Determine the (x, y) coordinate at the center of the cell enclosing the given text.  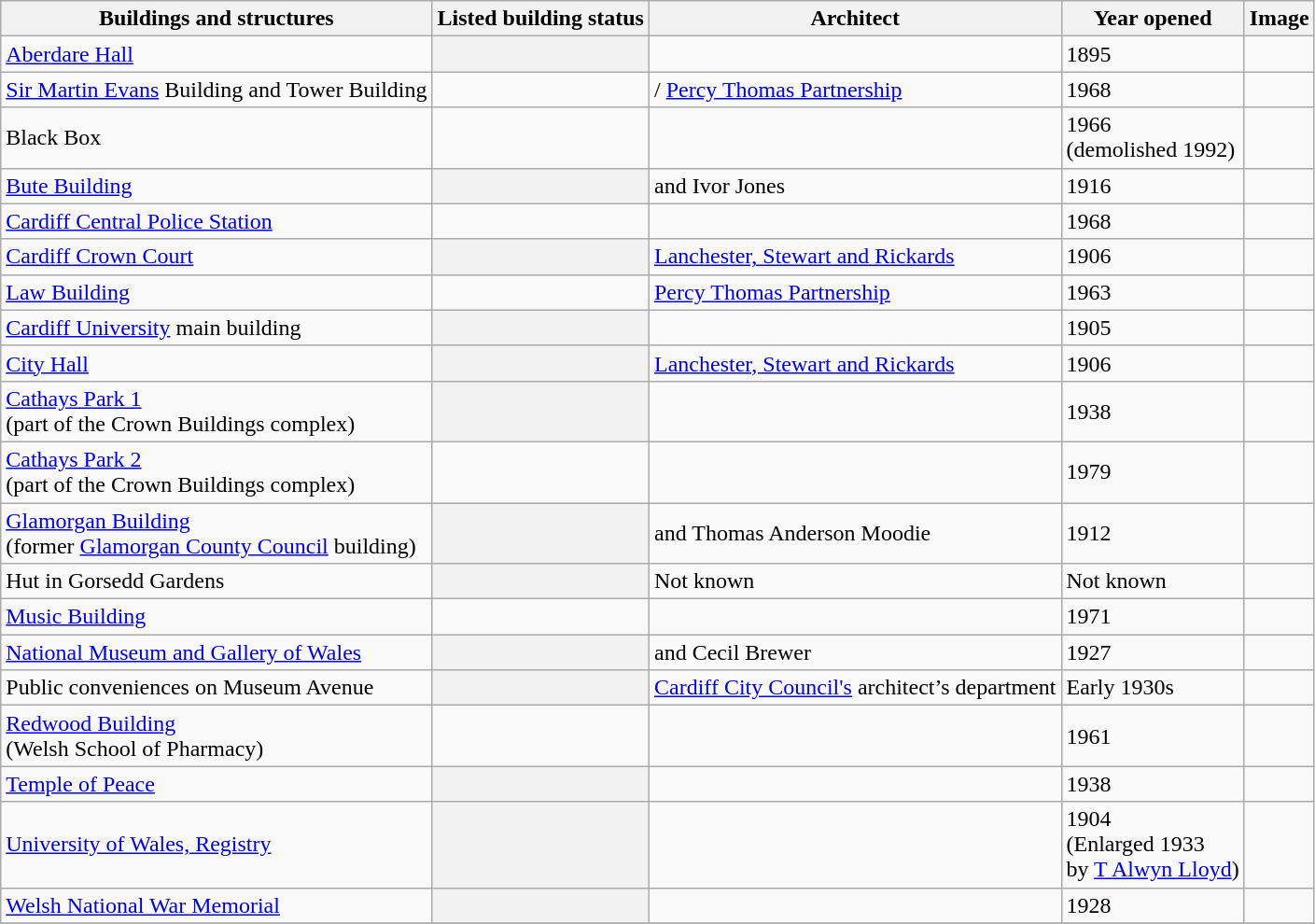
Percy Thomas Partnership (855, 292)
Aberdare Hall (217, 54)
1904(Enlarged 1933by T Alwyn Lloyd) (1153, 845)
and Thomas Anderson Moodie (855, 532)
Buildings and structures (217, 19)
Law Building (217, 292)
/ Percy Thomas Partnership (855, 90)
Listed building status (540, 19)
1961 (1153, 735)
1928 (1153, 905)
Music Building (217, 617)
and Cecil Brewer (855, 652)
Black Box (217, 138)
Cardiff City Council's architect’s department (855, 688)
Redwood Building(Welsh School of Pharmacy) (217, 735)
National Museum and Gallery of Wales (217, 652)
1916 (1153, 186)
1966(demolished 1992) (1153, 138)
Cardiff Central Police Station (217, 221)
Sir Martin Evans Building and Tower Building (217, 90)
1895 (1153, 54)
Architect (855, 19)
Glamorgan Building(former Glamorgan County Council building) (217, 532)
Welsh National War Memorial (217, 905)
Cathays Park 1(part of the Crown Buildings complex) (217, 411)
1927 (1153, 652)
Early 1930s (1153, 688)
1979 (1153, 472)
Cathays Park 2(part of the Crown Buildings complex) (217, 472)
City Hall (217, 363)
Hut in Gorsedd Gardens (217, 581)
1971 (1153, 617)
Image (1279, 19)
1963 (1153, 292)
University of Wales, Registry (217, 845)
1912 (1153, 532)
and Ivor Jones (855, 186)
1905 (1153, 328)
Public conveniences on Museum Avenue (217, 688)
Temple of Peace (217, 784)
Bute Building (217, 186)
Cardiff University main building (217, 328)
Year opened (1153, 19)
Cardiff Crown Court (217, 257)
